Extract the (x, y) coordinate from the center of the cell holding the provided text.  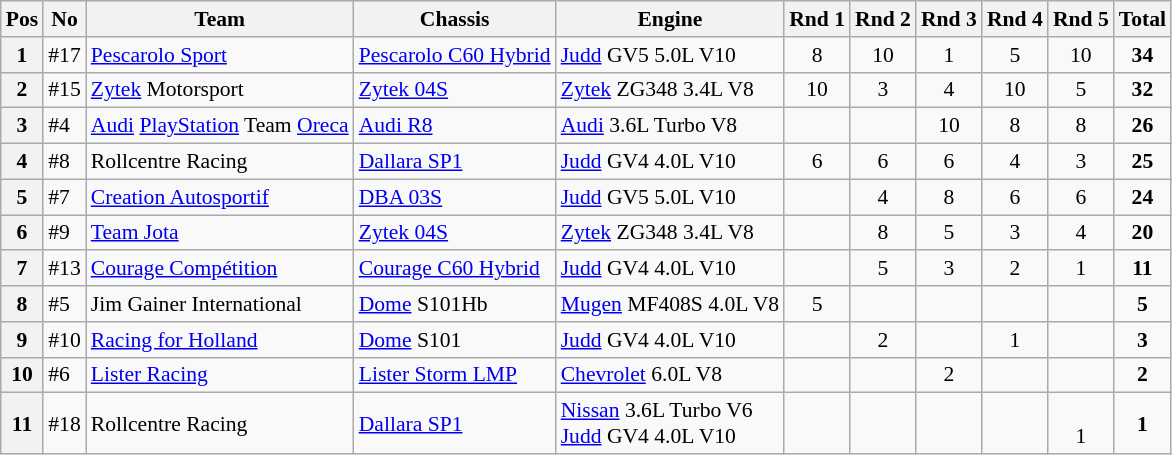
#7 (64, 197)
Creation Autosportif (220, 197)
9 (22, 340)
Nissan 3.6L Turbo V6Judd GV4 4.0L V10 (670, 424)
Pescarolo C60 Hybrid (455, 55)
Rnd 3 (949, 19)
Mugen MF408S 4.0L V8 (670, 304)
Total (1142, 19)
#9 (64, 233)
Rnd 1 (817, 19)
#10 (64, 340)
Team Jota (220, 233)
Jim Gainer International (220, 304)
#4 (64, 126)
20 (1142, 233)
Lister Storm LMP (455, 375)
Rnd 2 (883, 19)
7 (22, 269)
34 (1142, 55)
24 (1142, 197)
#5 (64, 304)
Chevrolet 6.0L V8 (670, 375)
Engine (670, 19)
Rnd 4 (1015, 19)
Audi PlayStation Team Oreca (220, 126)
Team (220, 19)
#15 (64, 90)
#18 (64, 424)
#8 (64, 162)
Zytek Motorsport (220, 90)
Lister Racing (220, 375)
No (64, 19)
Courage Compétition (220, 269)
#6 (64, 375)
Pescarolo Sport (220, 55)
Pos (22, 19)
Rnd 5 (1081, 19)
Chassis (455, 19)
Courage C60 Hybrid (455, 269)
Dome S101 (455, 340)
Dome S101Hb (455, 304)
Racing for Holland (220, 340)
32 (1142, 90)
26 (1142, 126)
#13 (64, 269)
Audi R8 (455, 126)
#17 (64, 55)
DBA 03S (455, 197)
Audi 3.6L Turbo V8 (670, 126)
25 (1142, 162)
